Find where the given text appears and provide that cell's center as [x, y] coordinate. 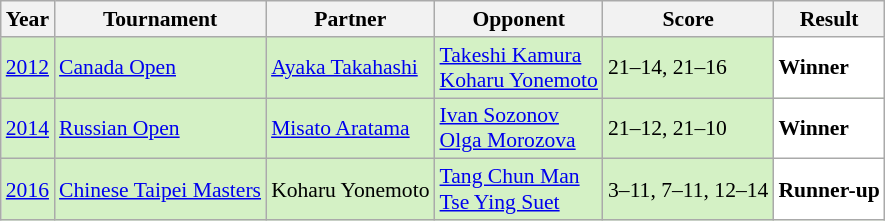
Tang Chun Man Tse Ying Suet [519, 190]
Opponent [519, 19]
Result [828, 19]
Score [688, 19]
21–12, 21–10 [688, 128]
2014 [28, 128]
21–14, 21–16 [688, 68]
Russian Open [160, 128]
2016 [28, 190]
Chinese Taipei Masters [160, 190]
Canada Open [160, 68]
Partner [350, 19]
Misato Aratama [350, 128]
Takeshi Kamura Koharu Yonemoto [519, 68]
Koharu Yonemoto [350, 190]
Tournament [160, 19]
Ivan Sozonov Olga Morozova [519, 128]
2012 [28, 68]
Ayaka Takahashi [350, 68]
Year [28, 19]
Runner-up [828, 190]
3–11, 7–11, 12–14 [688, 190]
